Scan for the cell matching the given text and deliver its [x, y] coordinate at center. 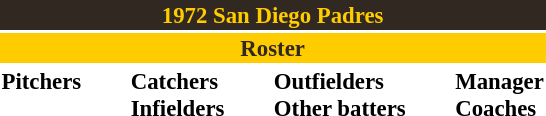
Roster [272, 48]
1972 San Diego Padres [272, 15]
